Locate the cell with the specified text and output its (x, y) center coordinate. 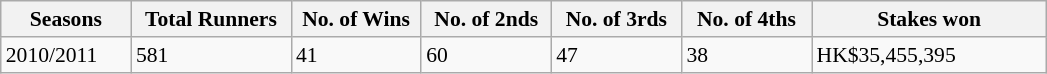
Total Runners (211, 19)
60 (486, 55)
No. of 4ths (746, 19)
Seasons (66, 19)
Stakes won (930, 19)
No. of 2nds (486, 19)
47 (616, 55)
38 (746, 55)
2010/2011 (66, 55)
HK$35,455,395 (930, 55)
No. of 3rds (616, 19)
581 (211, 55)
41 (356, 55)
No. of Wins (356, 19)
